Search for the cell housing the specified text and yield its (X, Y) center coordinate. 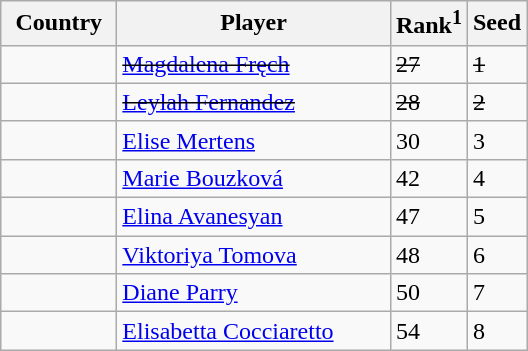
7 (496, 293)
Magdalena Fręch (254, 64)
1 (496, 64)
3 (496, 140)
2 (496, 102)
4 (496, 178)
Country (59, 24)
28 (428, 102)
Viktoriya Tomova (254, 255)
48 (428, 255)
5 (496, 217)
Rank1 (428, 24)
47 (428, 217)
Elise Mertens (254, 140)
50 (428, 293)
Diane Parry (254, 293)
30 (428, 140)
Leylah Fernandez (254, 102)
42 (428, 178)
Seed (496, 24)
6 (496, 255)
Marie Bouzková (254, 178)
54 (428, 331)
Elisabetta Cocciaretto (254, 331)
8 (496, 331)
Elina Avanesyan (254, 217)
Player (254, 24)
27 (428, 64)
